For the text-containing cell, return its midpoint in [x, y] coordinate format. 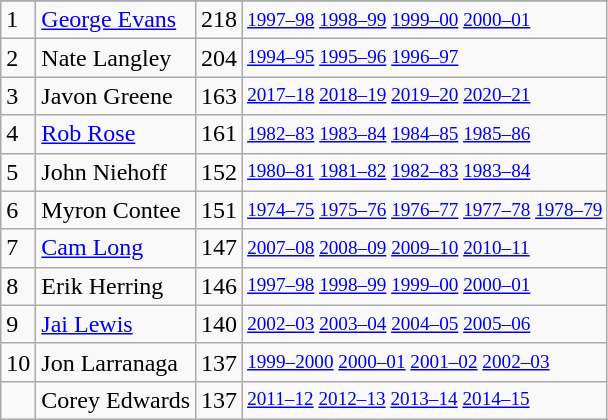
204 [220, 58]
147 [220, 248]
10 [18, 362]
146 [220, 286]
5 [18, 172]
1982–83 1983–84 1984–85 1985–86 [425, 134]
George Evans [116, 20]
7 [18, 248]
2011–12 2012–13 2013–14 2014–15 [425, 400]
Nate Langley [116, 58]
161 [220, 134]
1999–2000 2000–01 2001–02 2002–03 [425, 362]
151 [220, 210]
Jai Lewis [116, 324]
140 [220, 324]
3 [18, 96]
Jon Larranaga [116, 362]
Cam Long [116, 248]
1994–95 1995–96 1996–97 [425, 58]
163 [220, 96]
2 [18, 58]
1 [18, 20]
Myron Contee [116, 210]
Rob Rose [116, 134]
2002–03 2003–04 2004–05 2005–06 [425, 324]
Corey Edwards [116, 400]
Erik Herring [116, 286]
6 [18, 210]
1980–81 1981–82 1982–83 1983–84 [425, 172]
2007–08 2008–09 2009–10 2010–11 [425, 248]
4 [18, 134]
152 [220, 172]
2017–18 2018–19 2019–20 2020–21 [425, 96]
9 [18, 324]
218 [220, 20]
8 [18, 286]
John Niehoff [116, 172]
Javon Greene [116, 96]
1974–75 1975–76 1976–77 1977–78 1978–79 [425, 210]
